Return (x, y) of the center of cell containing provided text 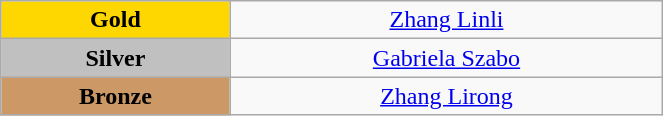
Gold (116, 20)
Zhang Lirong (446, 96)
Zhang Linli (446, 20)
Bronze (116, 96)
Gabriela Szabo (446, 58)
Silver (116, 58)
